Identify which cell holds the provided text, then report its [x, y] central coordinate. 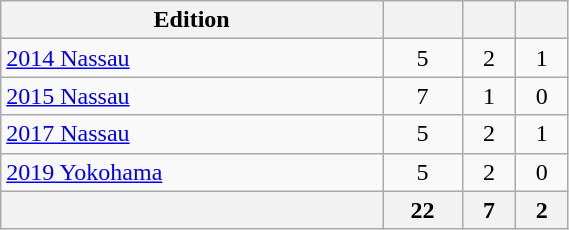
2015 Nassau [192, 96]
2019 Yokohama [192, 172]
2017 Nassau [192, 134]
22 [423, 210]
Edition [192, 20]
2014 Nassau [192, 58]
